Provide the (x, y) coordinate of the cell's center where the given text is located.  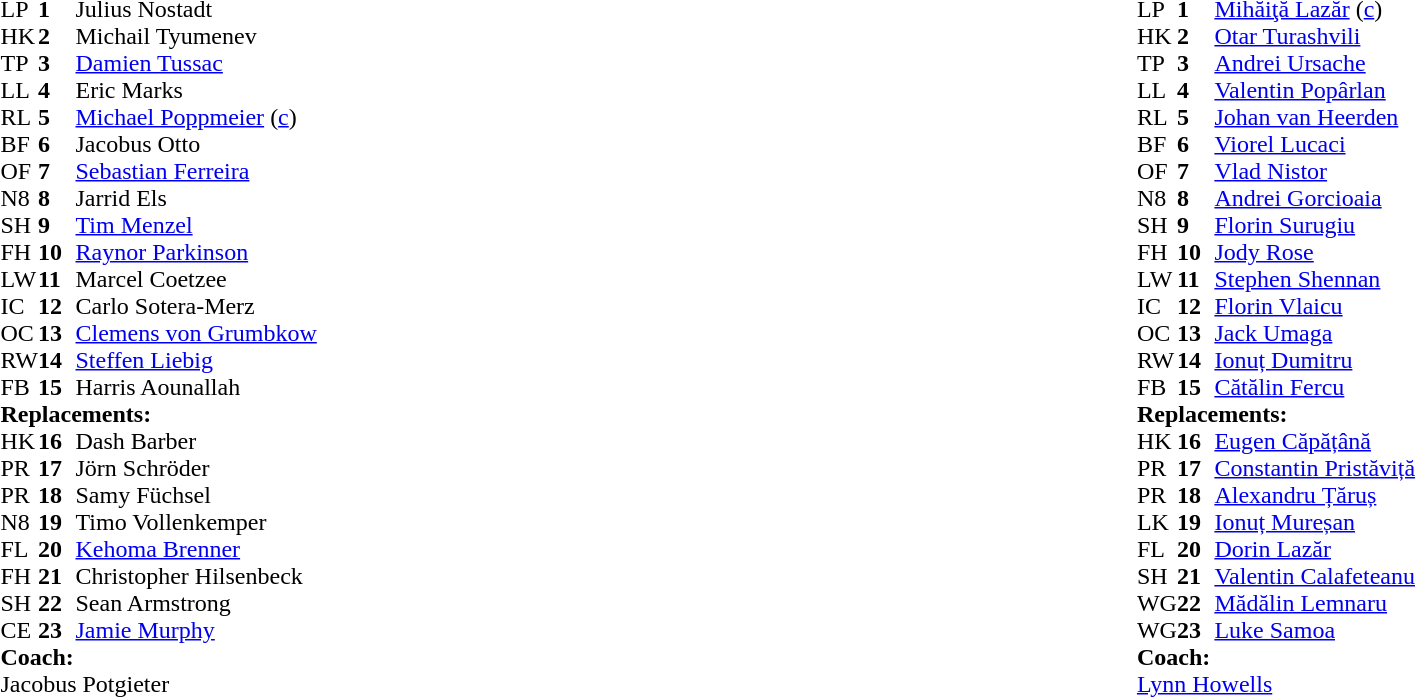
Vlad Nistor (1314, 172)
Stephen Shennan (1314, 280)
Alexandru Țăruș (1314, 496)
Florin Surugiu (1314, 226)
Sean Armstrong (196, 604)
Otar Turashvili (1314, 36)
Eugen Căpățână (1314, 442)
Jacobus Otto (196, 144)
Carlo Sotera-Merz (196, 306)
Tim Menzel (196, 226)
Luke Samoa (1314, 630)
Andrei Ursache (1314, 64)
Andrei Gorcioaia (1314, 198)
Cătălin Fercu (1314, 388)
Harris Aounallah (196, 388)
Jarrid Els (196, 198)
Marcel Coetzee (196, 280)
Raynor Parkinson (196, 252)
Timo Vollenkemper (196, 522)
CE (19, 630)
Eric Marks (196, 90)
Valentin Calafeteanu (1314, 576)
Jörn Schröder (196, 468)
Steffen Liebig (196, 360)
Jacobus Potgieter (158, 684)
LK (1157, 522)
Jamie Murphy (196, 630)
Michail Tyumenev (196, 36)
Valentin Popârlan (1314, 90)
Dorin Lazăr (1314, 550)
Samy Füchsel (196, 496)
Johan van Heerden (1314, 118)
Constantin Pristăviță (1314, 468)
Ionuț Dumitru (1314, 360)
Dash Barber (196, 442)
Christopher Hilsenbeck (196, 576)
Kehoma Brenner (196, 550)
Jody Rose (1314, 252)
Mădălin Lemnaru (1314, 604)
Viorel Lucaci (1314, 144)
Damien Tussac (196, 64)
Jack Umaga (1314, 334)
Sebastian Ferreira (196, 172)
Lynn Howells (1276, 684)
Ionuț Mureșan (1314, 522)
Michael Poppmeier (c) (196, 118)
Florin Vlaicu (1314, 306)
Clemens von Grumbkow (196, 334)
